From the cell containing the given text, extract its center point as [x, y] coordinate. 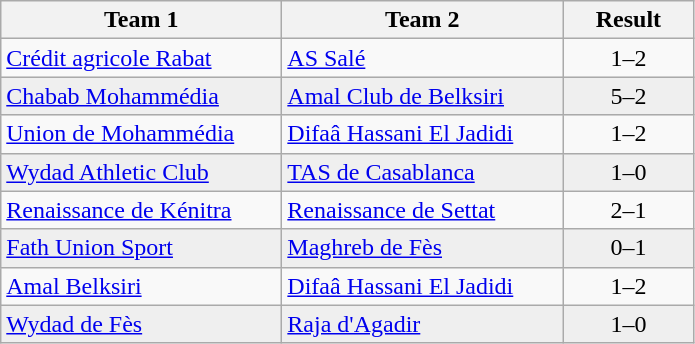
TAS de Casablanca [422, 172]
Raja d'Agadir [422, 324]
Wydad Athletic Club [142, 172]
Team 2 [422, 20]
Union de Mohammédia [142, 134]
Fath Union Sport [142, 248]
Result [628, 20]
Wydad de Fès [142, 324]
Renaissance de Settat [422, 210]
Crédit agricole Rabat [142, 58]
Team 1 [142, 20]
2–1 [628, 210]
Chabab Mohammédia [142, 96]
AS Salé [422, 58]
0–1 [628, 248]
Maghreb de Fès [422, 248]
Renaissance de Kénitra [142, 210]
Amal Belksiri [142, 286]
Amal Club de Belksiri [422, 96]
5–2 [628, 96]
